Capture the cell that displays the provided text and extract its [X, Y] central coordinate. 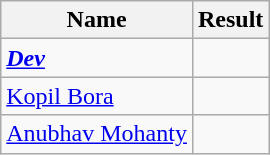
Kopil Bora [97, 96]
Dev [97, 58]
Anubhav Mohanty [97, 134]
Name [97, 20]
Result [230, 20]
